Locate the cell with the specified text and output its [X, Y] center coordinate. 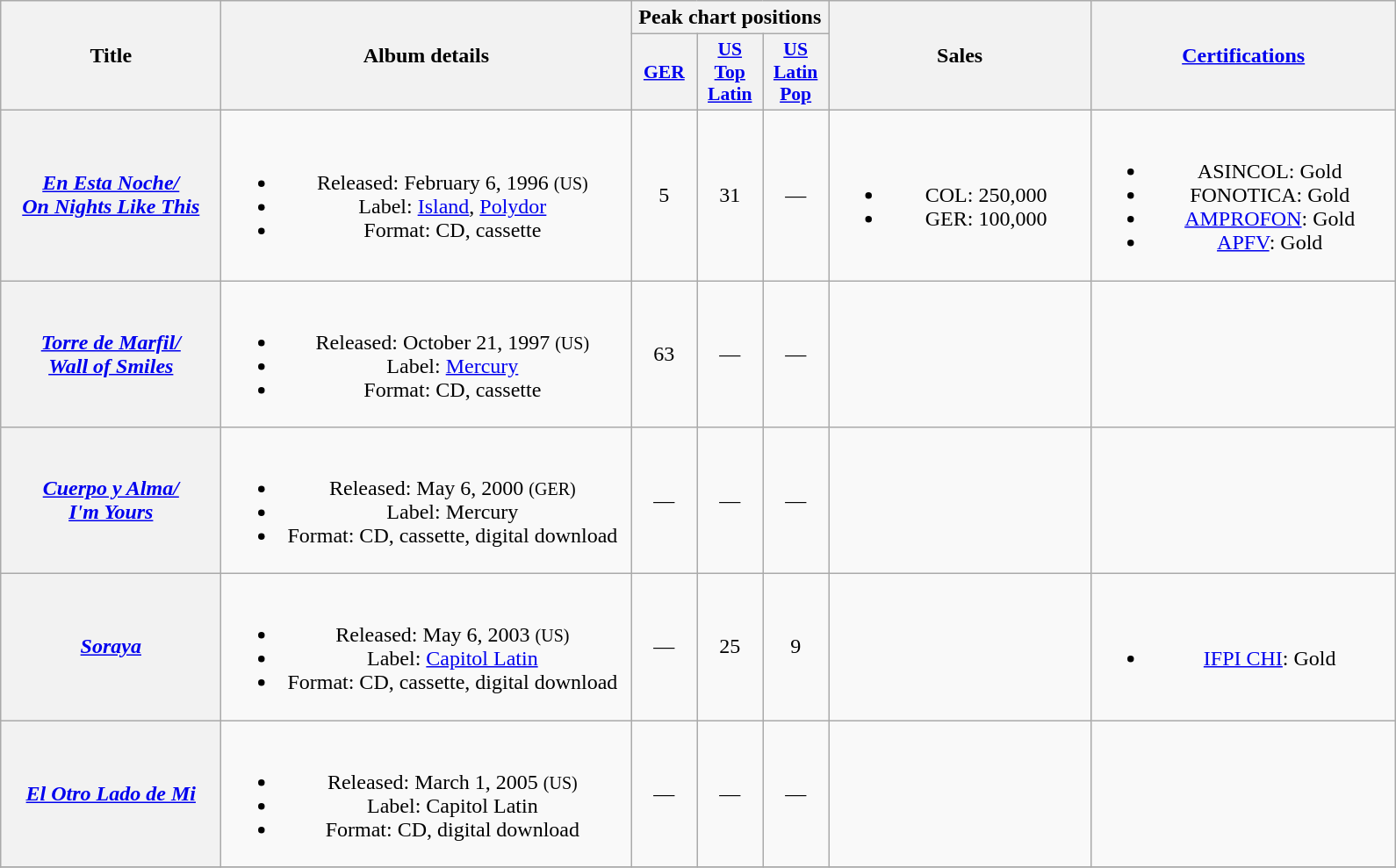
Released: October 21, 1997 (US)Label: MercuryFormat: CD, cassette [427, 355]
COL: 250,000GER: 100,000 [961, 195]
Title [111, 56]
Released: May 6, 2003 (US)Label: Capitol LatinFormat: CD, cassette, digital download [427, 648]
5 [664, 195]
Cuerpo y Alma/I'm Yours [111, 500]
USTop Latin [730, 72]
31 [730, 195]
Album details [427, 56]
IFPI CHI: Gold [1243, 648]
ASINCOL: GoldFONOTICA: GoldAMPROFON: GoldAPFV: Gold [1243, 195]
Peak chart positions [730, 18]
USLatin Pop [795, 72]
El Otro Lado de Mi [111, 793]
Released: May 6, 2000 (GER)Label: MercuryFormat: CD, cassette, digital download [427, 500]
25 [730, 648]
Certifications [1243, 56]
63 [664, 355]
GER [664, 72]
Released: March 1, 2005 (US)Label: Capitol LatinFormat: CD, digital download [427, 793]
Released: February 6, 1996 (US)Label: Island, PolydorFormat: CD, cassette [427, 195]
Sales [961, 56]
Soraya [111, 648]
9 [795, 648]
Torre de Marfil/Wall of Smiles [111, 355]
En Esta Noche/On Nights Like This [111, 195]
